Pinpoint the cell where the given text exists, returning its (x, y) midpoint coordinate. 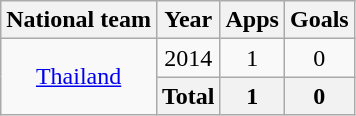
Goals (319, 20)
Total (188, 96)
Year (188, 20)
National team (79, 20)
2014 (188, 58)
Apps (252, 20)
Thailand (79, 77)
